Locate the cell with the specified text and output its (x, y) center coordinate. 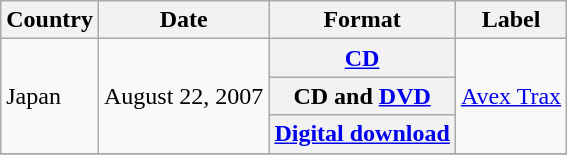
CD and DVD (362, 96)
Avex Trax (510, 96)
Label (510, 20)
Country (50, 20)
Japan (50, 96)
CD (362, 58)
Date (183, 20)
Format (362, 20)
August 22, 2007 (183, 96)
Digital download (362, 134)
